Locate the cell with the specified text and output its [X, Y] center coordinate. 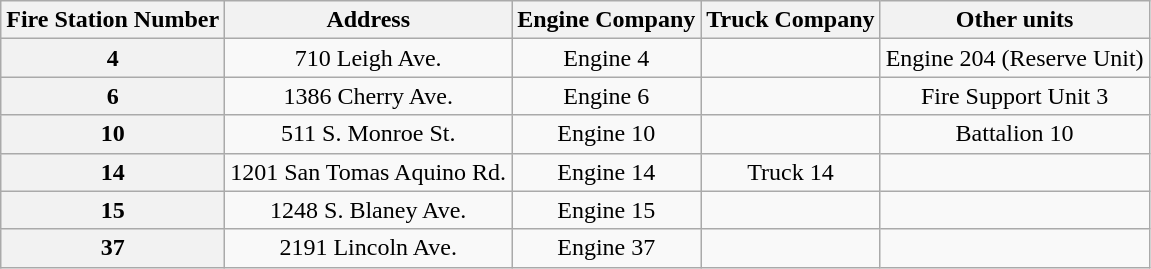
Truck 14 [790, 172]
1248 S. Blaney Ave. [368, 210]
2191 Lincoln Ave. [368, 248]
Engine 10 [606, 134]
Engine 204 (Reserve Unit) [1014, 58]
Fire Station Number [113, 20]
1201 San Tomas Aquino Rd. [368, 172]
Engine 4 [606, 58]
14 [113, 172]
Engine 37 [606, 248]
Battalion 10 [1014, 134]
15 [113, 210]
Truck Company [790, 20]
710 Leigh Ave. [368, 58]
Other units [1014, 20]
511 S. Monroe St. [368, 134]
4 [113, 58]
Engine Company [606, 20]
1386 Cherry Ave. [368, 96]
6 [113, 96]
Engine 15 [606, 210]
10 [113, 134]
Engine 6 [606, 96]
Engine 14 [606, 172]
37 [113, 248]
Fire Support Unit 3 [1014, 96]
Address [368, 20]
